Capture the cell that displays the provided text and extract its [x, y] central coordinate. 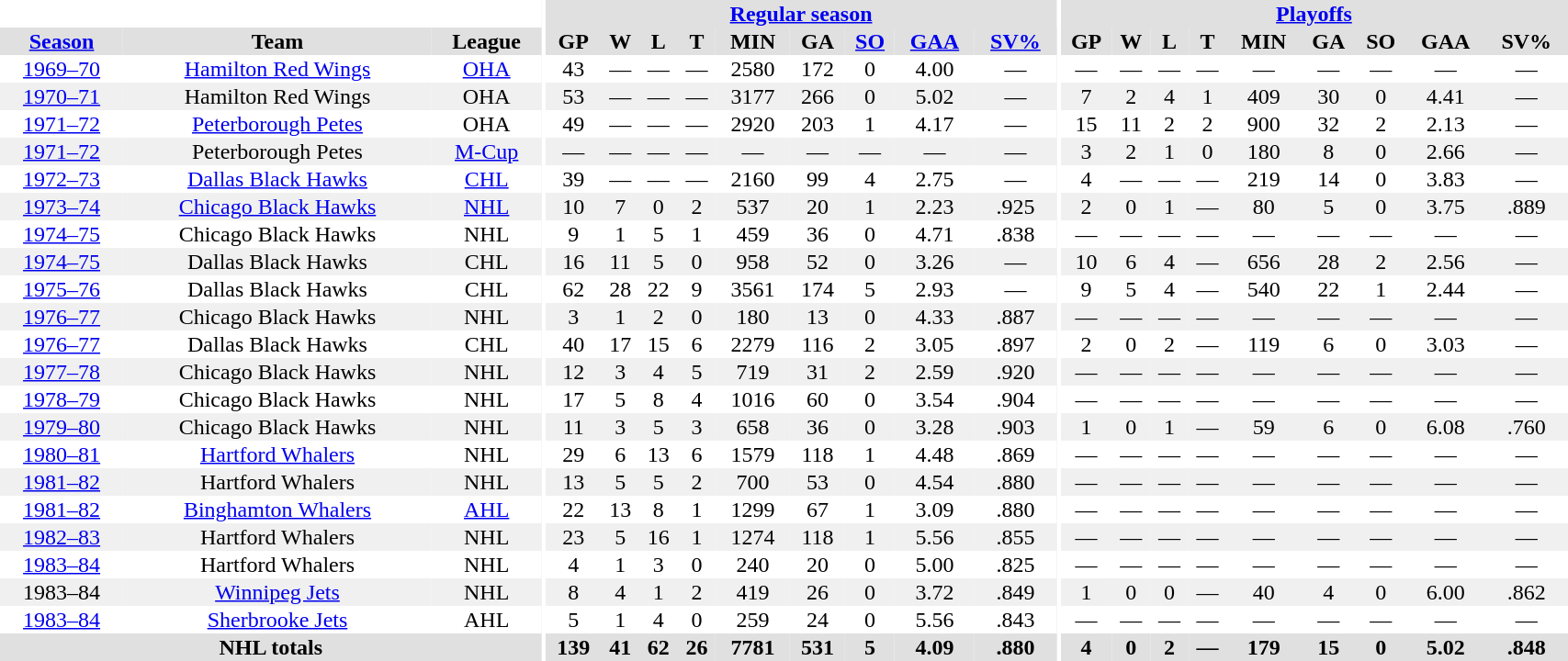
24 [818, 620]
3.05 [935, 344]
2.66 [1446, 151]
.925 [1016, 207]
Winnipeg Jets [277, 592]
.887 [1016, 317]
4.09 [935, 647]
900 [1264, 124]
6.00 [1446, 592]
6.08 [1446, 427]
1970–71 [62, 96]
4.54 [935, 482]
3177 [753, 96]
3.09 [935, 510]
80 [1264, 207]
.869 [1016, 454]
259 [753, 620]
.862 [1527, 592]
1982–83 [62, 537]
1978–79 [62, 399]
409 [1264, 96]
M-Cup [487, 151]
60 [818, 399]
1299 [753, 510]
2580 [753, 69]
1979–80 [62, 427]
99 [818, 179]
3.72 [935, 592]
5.00 [935, 565]
719 [753, 372]
Sherbrooke Jets [277, 620]
.849 [1016, 592]
7781 [753, 647]
Team [277, 41]
139 [573, 647]
.920 [1016, 372]
1975–76 [62, 289]
.897 [1016, 344]
Season [62, 41]
30 [1328, 96]
1972–73 [62, 179]
119 [1264, 344]
2.59 [935, 372]
2.75 [935, 179]
419 [753, 592]
2920 [753, 124]
700 [753, 482]
41 [620, 647]
2160 [753, 179]
1969–70 [62, 69]
4.71 [935, 234]
1579 [753, 454]
Regular season [801, 14]
537 [753, 207]
116 [818, 344]
172 [818, 69]
4.00 [935, 69]
531 [818, 647]
3.03 [1446, 344]
203 [818, 124]
1977–78 [62, 372]
3.83 [1446, 179]
.760 [1527, 427]
.855 [1016, 537]
219 [1264, 179]
2.23 [935, 207]
39 [573, 179]
67 [818, 510]
.889 [1527, 207]
NHL totals [271, 647]
2.93 [935, 289]
23 [573, 537]
3561 [753, 289]
174 [818, 289]
Binghamton Whalers [277, 510]
League [487, 41]
2.56 [1446, 262]
3.54 [935, 399]
3.75 [1446, 207]
1274 [753, 537]
32 [1328, 124]
1973–74 [62, 207]
179 [1264, 647]
.903 [1016, 427]
.838 [1016, 234]
658 [753, 427]
1016 [753, 399]
2279 [753, 344]
540 [1264, 289]
3.28 [935, 427]
958 [753, 262]
240 [753, 565]
Playoffs [1314, 14]
2.13 [1446, 124]
4.33 [935, 317]
31 [818, 372]
14 [1328, 179]
2.44 [1446, 289]
12 [573, 372]
1980–81 [62, 454]
.843 [1016, 620]
4.17 [935, 124]
49 [573, 124]
459 [753, 234]
.904 [1016, 399]
4.41 [1446, 96]
266 [818, 96]
656 [1264, 262]
3.26 [935, 262]
52 [818, 262]
4.48 [935, 454]
29 [573, 454]
.848 [1527, 647]
.825 [1016, 565]
59 [1264, 427]
43 [573, 69]
